Determine the [X, Y] coordinate at the center of the cell enclosing the given text.  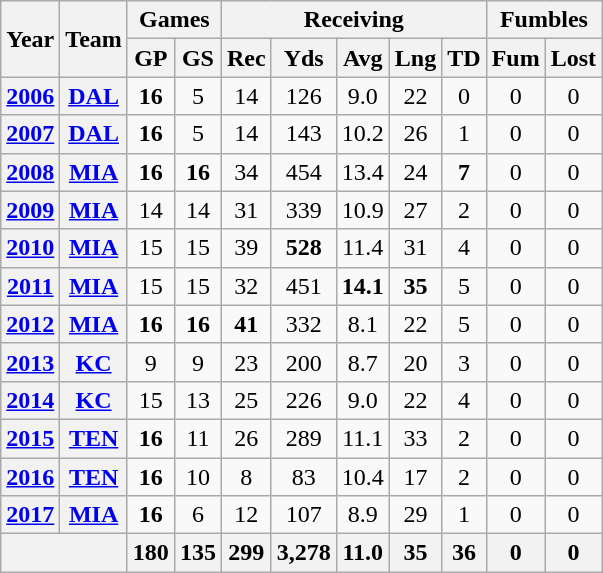
299 [246, 553]
454 [304, 172]
10.4 [362, 477]
GS [198, 58]
2009 [30, 210]
8.7 [362, 362]
24 [415, 172]
Fum [516, 58]
226 [304, 400]
Avg [362, 58]
Fumbles [544, 20]
6 [198, 515]
126 [304, 96]
Lng [415, 58]
Year [30, 39]
29 [415, 515]
12 [246, 515]
200 [304, 362]
2016 [30, 477]
13 [198, 400]
2006 [30, 96]
107 [304, 515]
332 [304, 324]
10.9 [362, 210]
2011 [30, 286]
528 [304, 248]
2014 [30, 400]
83 [304, 477]
339 [304, 210]
GP [150, 58]
Games [174, 20]
11.1 [362, 438]
36 [464, 553]
13.4 [362, 172]
23 [246, 362]
2013 [30, 362]
7 [464, 172]
143 [304, 134]
289 [304, 438]
39 [246, 248]
11.0 [362, 553]
8.1 [362, 324]
2007 [30, 134]
8.9 [362, 515]
8 [246, 477]
TD [464, 58]
10 [198, 477]
25 [246, 400]
Yds [304, 58]
14.1 [362, 286]
Team [94, 39]
135 [198, 553]
2017 [30, 515]
180 [150, 553]
41 [246, 324]
3 [464, 362]
20 [415, 362]
Receiving [354, 20]
27 [415, 210]
Lost [573, 58]
34 [246, 172]
33 [415, 438]
2015 [30, 438]
10.2 [362, 134]
2012 [30, 324]
451 [304, 286]
11 [198, 438]
32 [246, 286]
11.4 [362, 248]
17 [415, 477]
2008 [30, 172]
3,278 [304, 553]
2010 [30, 248]
Rec [246, 58]
